Scan for the cell matching the given text and deliver its (X, Y) coordinate at center. 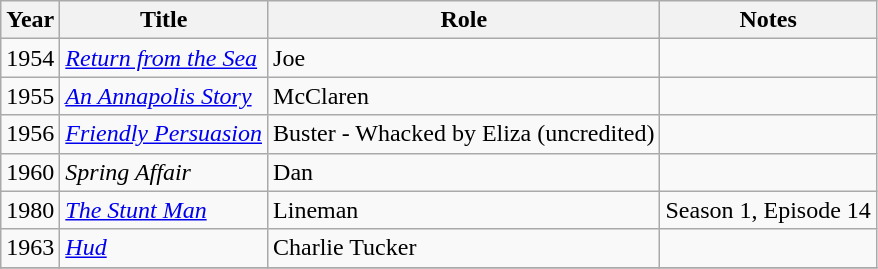
Role (464, 20)
Friendly Persuasion (164, 134)
Joe (464, 58)
An Annapolis Story (164, 96)
1980 (30, 210)
Notes (768, 20)
Season 1, Episode 14 (768, 210)
Year (30, 20)
1954 (30, 58)
Hud (164, 248)
Spring Affair (164, 172)
Return from the Sea (164, 58)
Lineman (464, 210)
Charlie Tucker (464, 248)
Title (164, 20)
1955 (30, 96)
The Stunt Man (164, 210)
McClaren (464, 96)
1960 (30, 172)
1956 (30, 134)
Buster - Whacked by Eliza (uncredited) (464, 134)
Dan (464, 172)
1963 (30, 248)
